Output the (X, Y) coordinate of the center of the cell containing the given text.  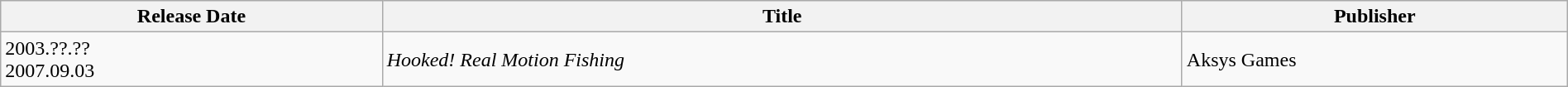
Publisher (1374, 17)
Hooked! Real Motion Fishing (782, 60)
Aksys Games (1374, 60)
Release Date (192, 17)
2003.??.?? 2007.09.03 (192, 60)
Title (782, 17)
